Output the [X, Y] coordinate of the center of the cell containing the given text.  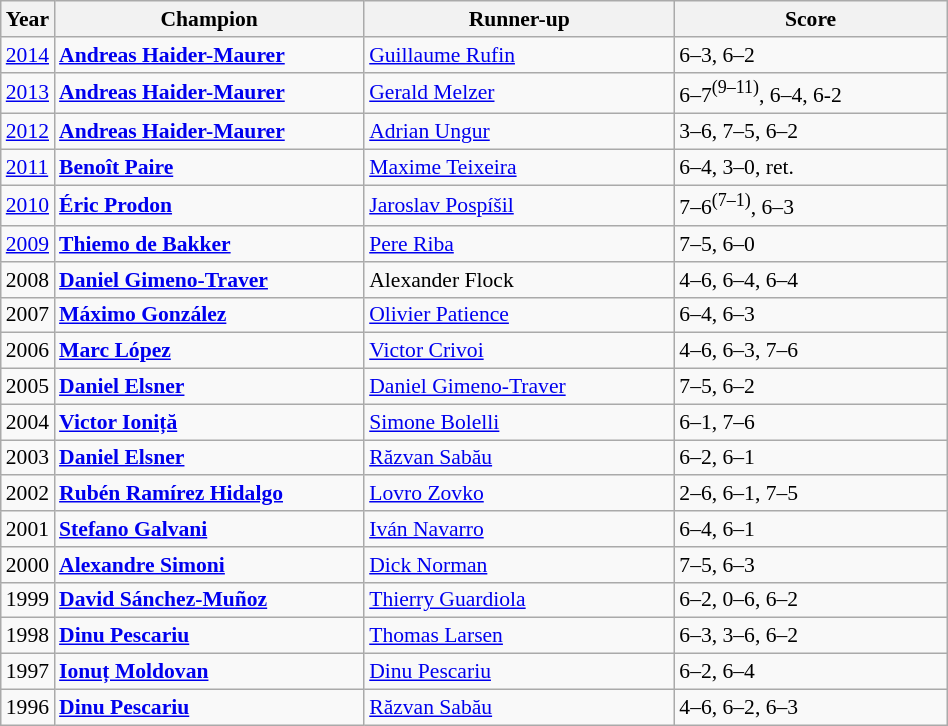
2006 [28, 351]
Simone Bolelli [519, 422]
1999 [28, 601]
Champion [209, 19]
6–2, 0–6, 6–2 [810, 601]
Maxime Teixeira [519, 167]
2004 [28, 422]
Runner-up [519, 19]
Rubén Ramírez Hidalgo [209, 494]
2000 [28, 565]
Dick Norman [519, 565]
4–6, 6–4, 6–4 [810, 280]
2001 [28, 529]
Éric Prodon [209, 206]
6–4, 3–0, ret. [810, 167]
2011 [28, 167]
Year [28, 19]
2005 [28, 387]
Thierry Guardiola [519, 601]
2008 [28, 280]
Lovro Zovko [519, 494]
7–5, 6–0 [810, 244]
Adrian Ungur [519, 132]
Stefano Galvani [209, 529]
David Sánchez-Muñoz [209, 601]
4–6, 6–2, 6–3 [810, 707]
3–6, 7–5, 6–2 [810, 132]
2007 [28, 316]
Score [810, 19]
7–6(7–1), 6–3 [810, 206]
Benoît Paire [209, 167]
Thomas Larsen [519, 636]
7–5, 6–2 [810, 387]
6–4, 6–1 [810, 529]
2010 [28, 206]
Marc López [209, 351]
Guillaume Rufin [519, 55]
Alexandre Simoni [209, 565]
Alexander Flock [519, 280]
1997 [28, 672]
4–6, 6–3, 7–6 [810, 351]
Jaroslav Pospíšil [519, 206]
Pere Riba [519, 244]
Ionuț Moldovan [209, 672]
2–6, 6–1, 7–5 [810, 494]
Olivier Patience [519, 316]
6–7(9–11), 6–4, 6-2 [810, 92]
2002 [28, 494]
6–2, 6–1 [810, 458]
Victor Ioniță [209, 422]
1998 [28, 636]
6–3, 3–6, 6–2 [810, 636]
6–2, 6–4 [810, 672]
Victor Crivoi [519, 351]
2012 [28, 132]
2013 [28, 92]
2003 [28, 458]
2009 [28, 244]
Thiemo de Bakker [209, 244]
2014 [28, 55]
6–3, 6–2 [810, 55]
6–1, 7–6 [810, 422]
Gerald Melzer [519, 92]
Iván Navarro [519, 529]
6–4, 6–3 [810, 316]
Máximo González [209, 316]
1996 [28, 707]
7–5, 6–3 [810, 565]
